Return (X, Y) of the center of cell containing provided text 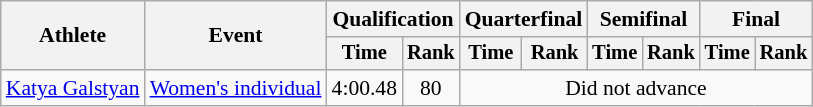
Final (756, 19)
4:00.48 (364, 88)
Athlete (73, 36)
Event (236, 36)
80 (431, 88)
Semifinal (643, 19)
Women's individual (236, 88)
Qualification (394, 19)
Katya Galstyan (73, 88)
Quarterfinal (524, 19)
Did not advance (636, 88)
